Output the (X, Y) coordinate of the center of the cell containing the given text.  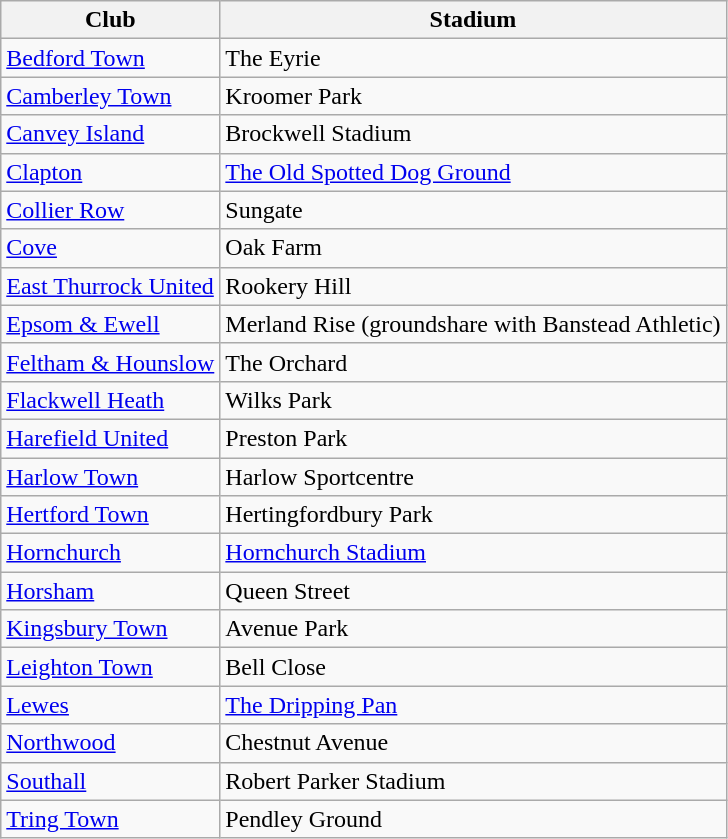
Southall (110, 781)
Canvey Island (110, 134)
Chestnut Avenue (473, 743)
Hertford Town (110, 515)
Leighton Town (110, 667)
Oak Farm (473, 248)
Kingsbury Town (110, 629)
Avenue Park (473, 629)
The Orchard (473, 362)
Horsham (110, 591)
Rookery Hill (473, 286)
Queen Street (473, 591)
Sungate (473, 210)
Tring Town (110, 819)
Bedford Town (110, 58)
Harlow Town (110, 477)
The Eyrie (473, 58)
Kroomer Park (473, 96)
Hornchurch Stadium (473, 553)
Feltham & Hounslow (110, 362)
Hertingfordbury Park (473, 515)
Club (110, 20)
Bell Close (473, 667)
Brockwell Stadium (473, 134)
Flackwell Heath (110, 400)
Hornchurch (110, 553)
Preston Park (473, 438)
Merland Rise (groundshare with Banstead Athletic) (473, 324)
Harlow Sportcentre (473, 477)
Stadium (473, 20)
Camberley Town (110, 96)
Collier Row (110, 210)
Robert Parker Stadium (473, 781)
The Dripping Pan (473, 705)
East Thurrock United (110, 286)
Epsom & Ewell (110, 324)
Lewes (110, 705)
Pendley Ground (473, 819)
The Old Spotted Dog Ground (473, 172)
Northwood (110, 743)
Wilks Park (473, 400)
Cove (110, 248)
Clapton (110, 172)
Harefield United (110, 438)
